Locate the cell with the specified text and output its [X, Y] center coordinate. 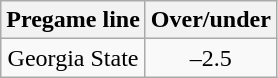
Pregame line [74, 20]
Georgia State [74, 58]
Over/under [210, 20]
–2.5 [210, 58]
